Scan for the cell matching the given text and deliver its (X, Y) coordinate at center. 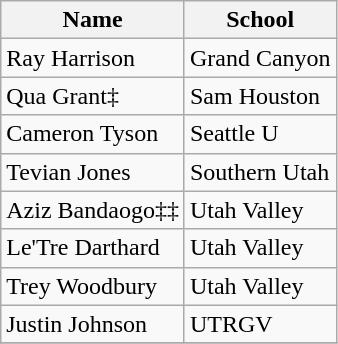
Cameron Tyson (93, 134)
Trey Woodbury (93, 286)
Seattle U (260, 134)
Le'Tre Darthard (93, 248)
Sam Houston (260, 96)
Name (93, 20)
Grand Canyon (260, 58)
Justin Johnson (93, 324)
Tevian Jones (93, 172)
School (260, 20)
Ray Harrison (93, 58)
Qua Grant‡ (93, 96)
Aziz Bandaogo‡‡ (93, 210)
UTRGV (260, 324)
Southern Utah (260, 172)
